For the text-containing cell, return its midpoint in (X, Y) coordinate format. 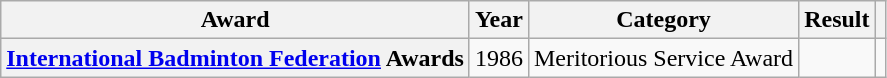
Year (498, 20)
Meritorious Service Award (663, 58)
Result (837, 20)
Category (663, 20)
Award (236, 20)
1986 (498, 58)
International Badminton Federation Awards (236, 58)
